Pinpoint the cell where the given text exists, returning its [X, Y] midpoint coordinate. 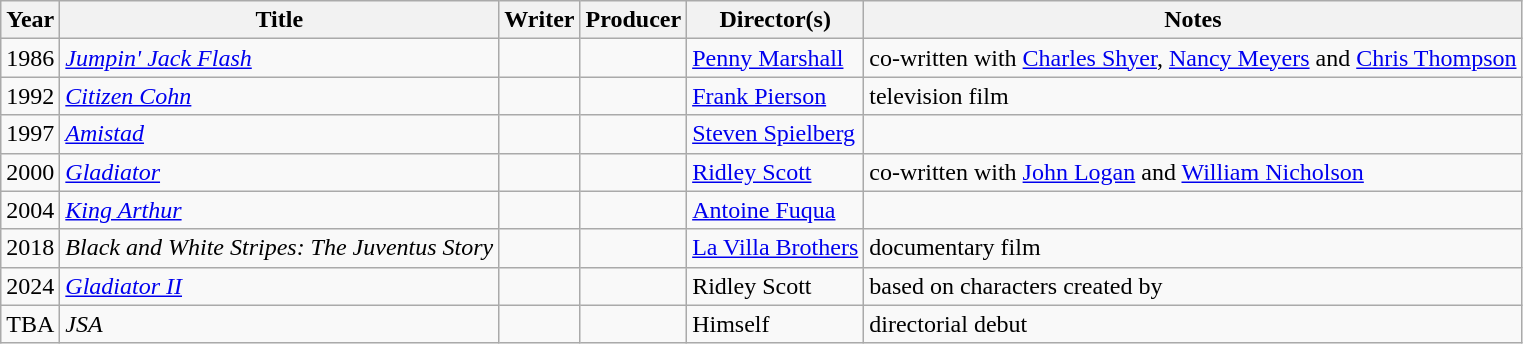
Producer [634, 20]
2018 [30, 248]
2004 [30, 210]
co-written with Charles Shyer, Nancy Meyers and Chris Thompson [1193, 58]
Citizen Cohn [280, 96]
Amistad [280, 134]
2024 [30, 286]
Black and White Stripes: The Juventus Story [280, 248]
directorial debut [1193, 324]
2000 [30, 172]
Jumpin' Jack Flash [280, 58]
documentary film [1193, 248]
Gladiator II [280, 286]
Frank Pierson [776, 96]
Gladiator [280, 172]
Year [30, 20]
1992 [30, 96]
La Villa Brothers [776, 248]
TBA [30, 324]
Steven Spielberg [776, 134]
1997 [30, 134]
co-written with John Logan and William Nicholson [1193, 172]
Writer [540, 20]
1986 [30, 58]
television film [1193, 96]
JSA [280, 324]
Himself [776, 324]
King Arthur [280, 210]
Director(s) [776, 20]
Notes [1193, 20]
Title [280, 20]
based on characters created by [1193, 286]
Antoine Fuqua [776, 210]
Penny Marshall [776, 58]
